Pinpoint the cell where the given text exists, returning its [X, Y] midpoint coordinate. 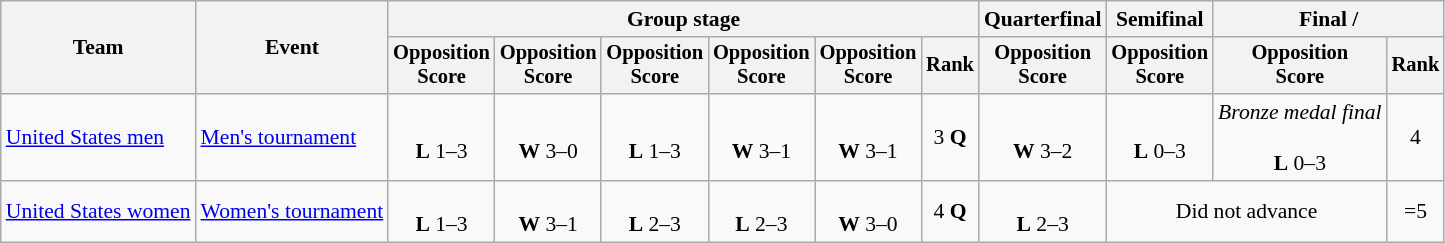
United States women [98, 212]
=5 [1416, 212]
Men's tournament [292, 138]
Women's tournament [292, 212]
W 3–2 [1043, 138]
3 Q [950, 138]
Quarterfinal [1043, 19]
Event [292, 48]
Group stage [684, 19]
United States men [98, 138]
Final / [1328, 19]
L 0–3 [1160, 138]
4 [1416, 138]
Semifinal [1160, 19]
Bronze medal finalL 0–3 [1300, 138]
Did not advance [1246, 212]
4 Q [950, 212]
Team [98, 48]
